Locate the cell with the specified text and output its [x, y] center coordinate. 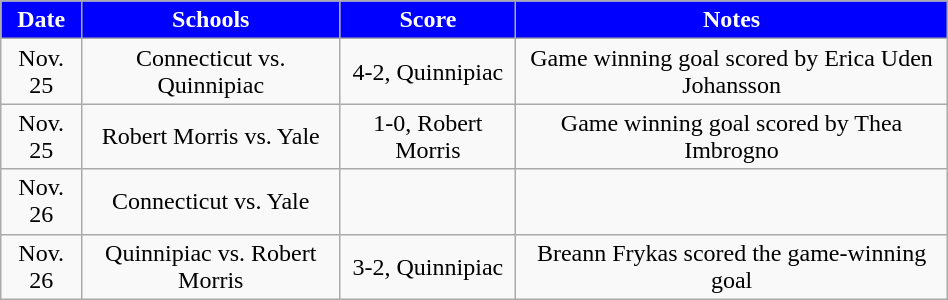
Schools [211, 20]
Score [428, 20]
Connecticut vs. Yale [211, 202]
Breann Frykas scored the game-winning goal [732, 266]
4-2, Quinnipiac [428, 72]
Date [42, 20]
1-0, Robert Morris [428, 136]
Connecticut vs. Quinnipiac [211, 72]
Game winning goal scored by Thea Imbrogno [732, 136]
Robert Morris vs. Yale [211, 136]
Quinnipiac vs. Robert Morris [211, 266]
Game winning goal scored by Erica Uden Johansson [732, 72]
3-2, Quinnipiac [428, 266]
Notes [732, 20]
